Provide the (x, y) coordinate of the cell's center where the given text is located.  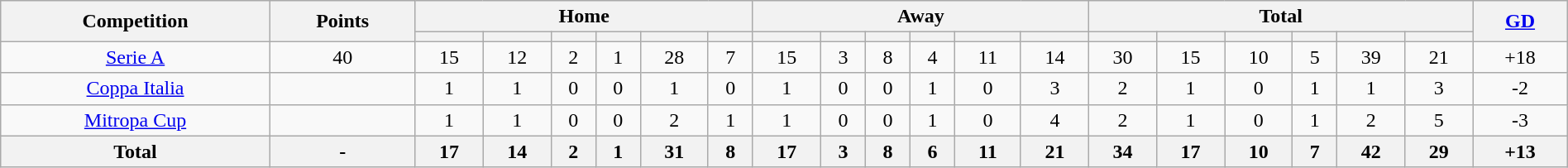
Points (342, 22)
30 (1122, 57)
12 (517, 57)
40 (342, 57)
31 (674, 151)
Mitropa Cup (136, 120)
Coppa Italia (136, 89)
Home (584, 17)
42 (1371, 151)
-3 (1520, 120)
34 (1122, 151)
6 (932, 151)
GD (1520, 22)
+18 (1520, 57)
Away (920, 17)
Serie A (136, 57)
28 (674, 57)
Competition (136, 22)
- (342, 151)
39 (1371, 57)
+13 (1520, 151)
29 (1439, 151)
-2 (1520, 89)
